Detect which cell encompasses the target text, then output its [x, y] center coordinate. 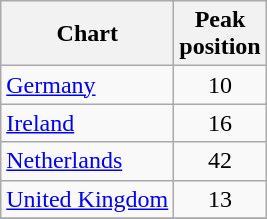
Ireland [88, 123]
United Kingdom [88, 199]
Peakposition [220, 34]
10 [220, 85]
13 [220, 199]
Netherlands [88, 161]
Chart [88, 34]
16 [220, 123]
Germany [88, 85]
42 [220, 161]
